Scan for the cell matching the given text and deliver its [x, y] coordinate at center. 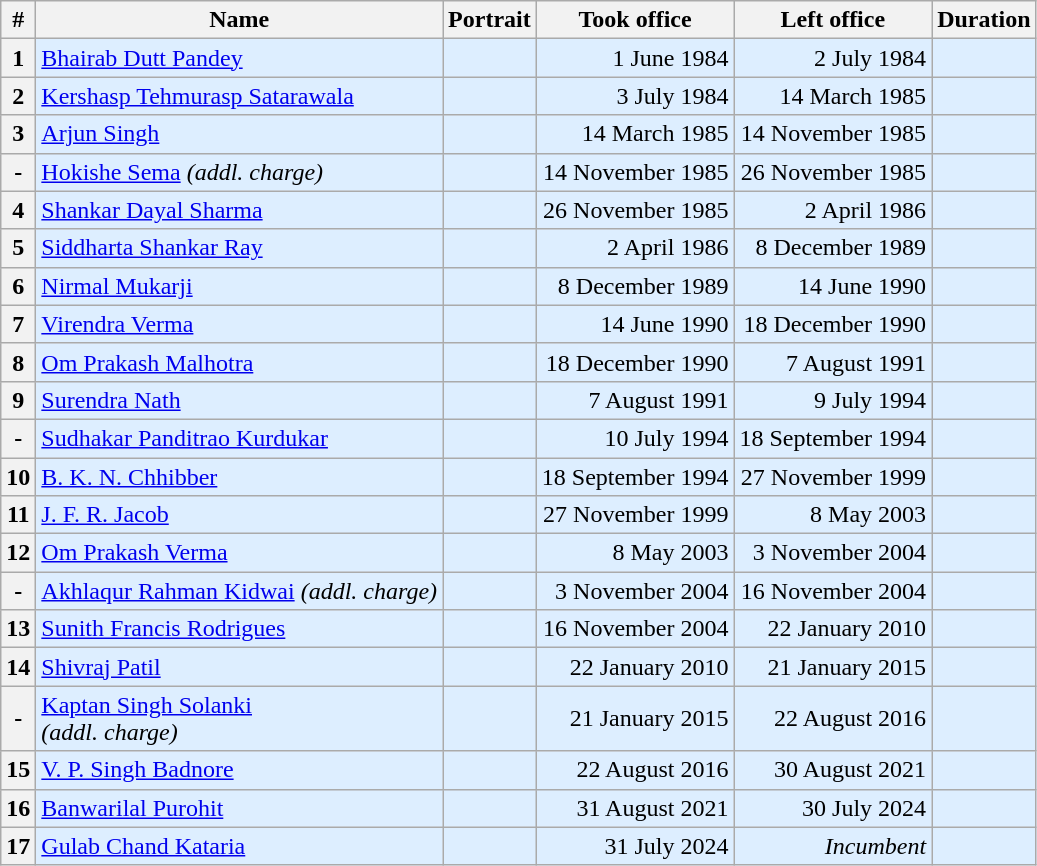
Nirmal Mukarji [240, 286]
Kershasp Tehmurasp Satarawala [240, 96]
Arjun Singh [240, 134]
Sunith Francis Rodrigues [240, 629]
Kaptan Singh Solanki (addl. charge) [240, 718]
3 [18, 134]
Duration [984, 20]
4 [18, 210]
Incumbent [833, 846]
Sudhakar Panditrao Kurdukar [240, 438]
J. F. R. Jacob [240, 515]
1 June 1984 [635, 58]
31 August 2021 [635, 808]
7 [18, 324]
V. P. Singh Badnore [240, 770]
Left office [833, 20]
30 August 2021 [833, 770]
B. K. N. Chhibber [240, 477]
14 [18, 667]
5 [18, 248]
10 July 1994 [635, 438]
Name [240, 20]
Shankar Dayal Sharma [240, 210]
31 July 2024 [635, 846]
Bhairab Dutt Pandey [240, 58]
Gulab Chand Kataria [240, 846]
Hokishe Sema (addl. charge) [240, 172]
9 July 1994 [833, 400]
15 [18, 770]
Banwarilal Purohit [240, 808]
Shivraj Patil [240, 667]
11 [18, 515]
Took office [635, 20]
6 [18, 286]
8 [18, 362]
9 [18, 400]
13 [18, 629]
1 [18, 58]
2 July 1984 [833, 58]
Virendra Verma [240, 324]
16 [18, 808]
10 [18, 477]
12 [18, 553]
Portrait [490, 20]
Om Prakash Verma [240, 553]
17 [18, 846]
3 July 1984 [635, 96]
Om Prakash Malhotra [240, 362]
Siddharta Shankar Ray [240, 248]
30 July 2024 [833, 808]
2 [18, 96]
# [18, 20]
Akhlaqur Rahman Kidwai (addl. charge) [240, 591]
Surendra Nath [240, 400]
